Locate the cell with the specified text and output its (x, y) center coordinate. 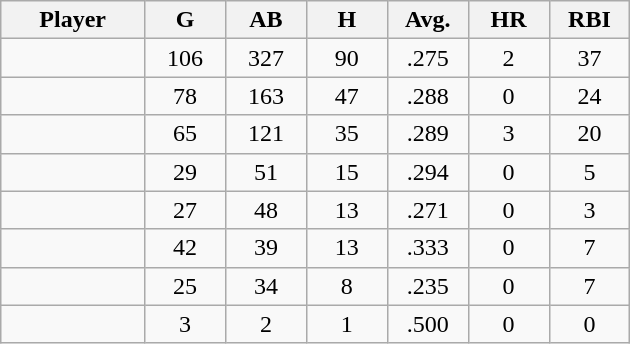
90 (346, 58)
163 (266, 96)
42 (186, 248)
25 (186, 286)
34 (266, 286)
.294 (428, 172)
51 (266, 172)
.235 (428, 286)
121 (266, 134)
27 (186, 210)
106 (186, 58)
AB (266, 20)
HR (508, 20)
.500 (428, 324)
35 (346, 134)
327 (266, 58)
8 (346, 286)
39 (266, 248)
78 (186, 96)
H (346, 20)
Player (73, 20)
1 (346, 324)
37 (590, 58)
.289 (428, 134)
15 (346, 172)
.275 (428, 58)
G (186, 20)
20 (590, 134)
48 (266, 210)
65 (186, 134)
29 (186, 172)
.333 (428, 248)
24 (590, 96)
47 (346, 96)
Avg. (428, 20)
.271 (428, 210)
.288 (428, 96)
5 (590, 172)
RBI (590, 20)
